Locate the cell with the specified text and output its (X, Y) center coordinate. 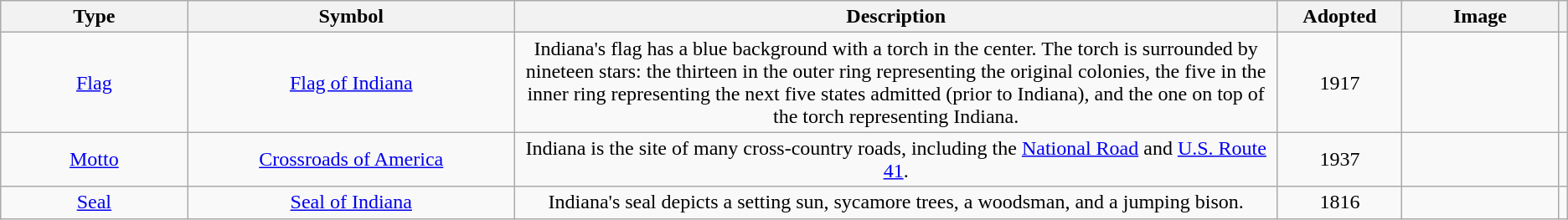
Flag (94, 82)
Adopted (1340, 17)
Seal of Indiana (352, 202)
Indiana is the site of many cross-country roads, including the National Road and U.S. Route 41. (896, 159)
Symbol (352, 17)
Seal (94, 202)
Crossroads of America (352, 159)
Description (896, 17)
Type (94, 17)
Indiana's seal depicts a setting sun, sycamore trees, a woodsman, and a jumping bison. (896, 202)
Flag of Indiana (352, 82)
Image (1480, 17)
1917 (1340, 82)
1816 (1340, 202)
1937 (1340, 159)
Motto (94, 159)
